Return the [x, y] coordinate for the center point of the cell that contains the specified text.  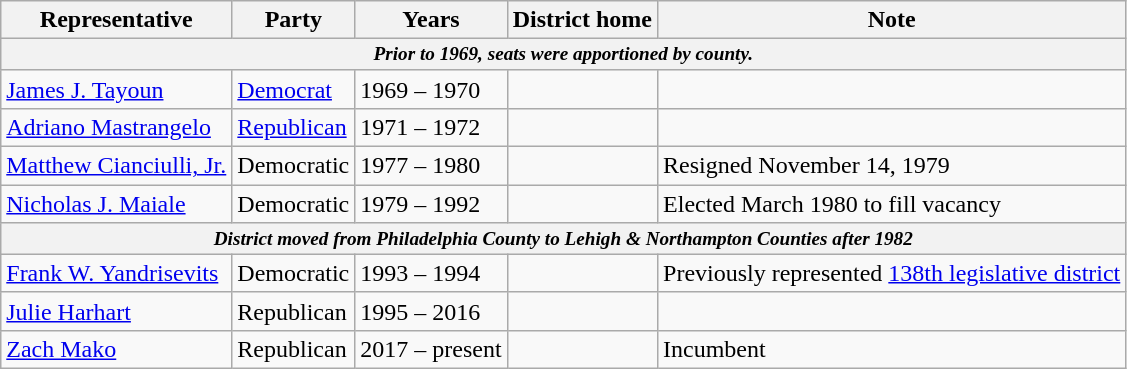
2017 – present [431, 349]
1993 – 1994 [431, 273]
Party [294, 20]
1995 – 2016 [431, 311]
1971 – 1972 [431, 128]
1979 – 1992 [431, 204]
Nicholas J. Maiale [116, 204]
Adriano Mastrangelo [116, 128]
1977 – 1980 [431, 166]
Note [892, 20]
Matthew Cianciulli, Jr. [116, 166]
Years [431, 20]
Resigned November 14, 1979 [892, 166]
James J. Tayoun [116, 89]
District moved from Philadelphia County to Lehigh & Northampton Counties after 1982 [564, 239]
Representative [116, 20]
Frank W. Yandrisevits [116, 273]
Julie Harhart [116, 311]
Incumbent [892, 349]
Elected March 1980 to fill vacancy [892, 204]
Prior to 1969, seats were apportioned by county. [564, 55]
Zach Mako [116, 349]
1969 – 1970 [431, 89]
Previously represented 138th legislative district [892, 273]
Democrat [294, 89]
District home [582, 20]
